Pinpoint the cell where the given text exists, returning its [X, Y] midpoint coordinate. 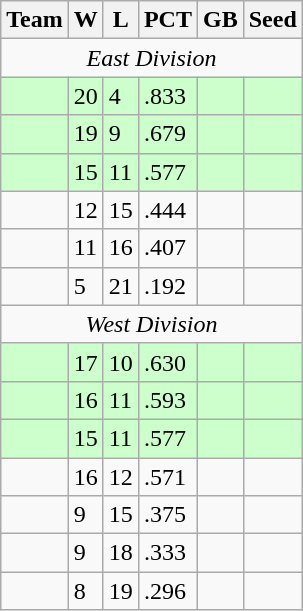
GB [220, 20]
18 [120, 553]
East Division [152, 58]
.333 [168, 553]
Seed [272, 20]
.571 [168, 477]
.833 [168, 96]
17 [86, 362]
L [120, 20]
.296 [168, 591]
.192 [168, 286]
Team [35, 20]
20 [86, 96]
10 [120, 362]
.630 [168, 362]
W [86, 20]
West Division [152, 324]
.679 [168, 134]
5 [86, 286]
.444 [168, 210]
PCT [168, 20]
.375 [168, 515]
21 [120, 286]
.593 [168, 400]
4 [120, 96]
8 [86, 591]
.407 [168, 248]
